Determine the (x, y) coordinate at the center of the cell enclosing the given text.  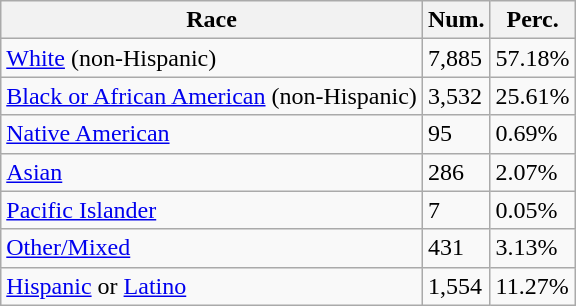
7,885 (456, 58)
11.27% (532, 286)
3.13% (532, 248)
25.61% (532, 96)
Other/Mixed (212, 248)
Asian (212, 172)
Hispanic or Latino (212, 286)
Race (212, 20)
2.07% (532, 172)
3,532 (456, 96)
Black or African American (non-Hispanic) (212, 96)
Perc. (532, 20)
95 (456, 134)
Native American (212, 134)
White (non-Hispanic) (212, 58)
Num. (456, 20)
0.05% (532, 210)
57.18% (532, 58)
431 (456, 248)
286 (456, 172)
7 (456, 210)
Pacific Islander (212, 210)
1,554 (456, 286)
0.69% (532, 134)
